Pinpoint the cell where the given text exists, returning its [x, y] midpoint coordinate. 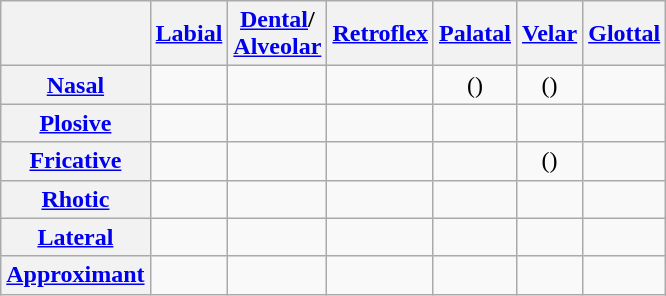
Glottal [624, 34]
Labial [189, 34]
Retroflex [380, 34]
Rhotic [76, 199]
Approximant [76, 275]
Velar [550, 34]
Palatal [474, 34]
Dental/Alveolar [278, 34]
Plosive [76, 123]
Fricative [76, 161]
Nasal [76, 85]
Lateral [76, 237]
